Extract the [X, Y] coordinate from the center of the cell holding the provided text.  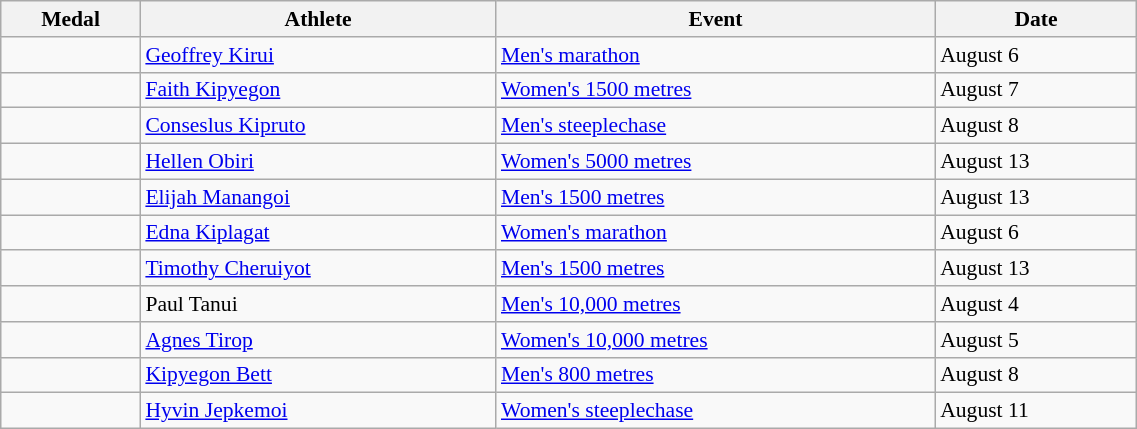
Timothy Cheruiyot [318, 269]
Agnes Tirop [318, 340]
August 7 [1036, 90]
August 4 [1036, 304]
Faith Kipyegon [318, 90]
Men's marathon [716, 55]
Men's steeplechase [716, 126]
Hellen Obiri [318, 162]
Event [716, 19]
Women's 10,000 metres [716, 340]
Hyvin Jepkemoi [318, 411]
Women's 5000 metres [716, 162]
Men's 800 metres [716, 375]
Medal [71, 19]
Paul Tanui [318, 304]
Women's 1500 metres [716, 90]
Conseslus Kipruto [318, 126]
Men's 10,000 metres [716, 304]
Date [1036, 19]
Elijah Manangoi [318, 197]
Edna Kiplagat [318, 233]
August 11 [1036, 411]
Athlete [318, 19]
Geoffrey Kirui [318, 55]
Kipyegon Bett [318, 375]
August 5 [1036, 340]
Women's steeplechase [716, 411]
Women's marathon [716, 233]
